Identify which cell holds the provided text, then report its (X, Y) central coordinate. 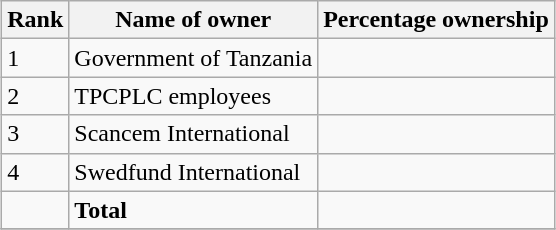
Government of Tanzania (194, 58)
TPCPLC employees (194, 96)
1 (36, 58)
3 (36, 134)
4 (36, 172)
Total (194, 210)
Rank (36, 20)
Name of owner (194, 20)
Scancem International (194, 134)
Swedfund International (194, 172)
2 (36, 96)
Percentage ownership (436, 20)
